From the cell containing the given text, extract its center point as [x, y] coordinate. 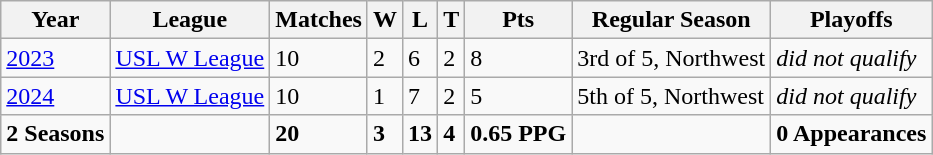
League [190, 20]
1 [384, 96]
Regular Season [672, 20]
3rd of 5, Northwest [672, 58]
T [452, 20]
3 [384, 134]
5 [518, 96]
L [420, 20]
Playoffs [852, 20]
7 [420, 96]
5th of 5, Northwest [672, 96]
Matches [319, 20]
6 [420, 58]
2024 [56, 96]
Pts [518, 20]
13 [420, 134]
8 [518, 58]
20 [319, 134]
0.65 PPG [518, 134]
2 Seasons [56, 134]
0 Appearances [852, 134]
4 [452, 134]
Year [56, 20]
2023 [56, 58]
W [384, 20]
